Scan for the cell matching the given text and deliver its [x, y] coordinate at center. 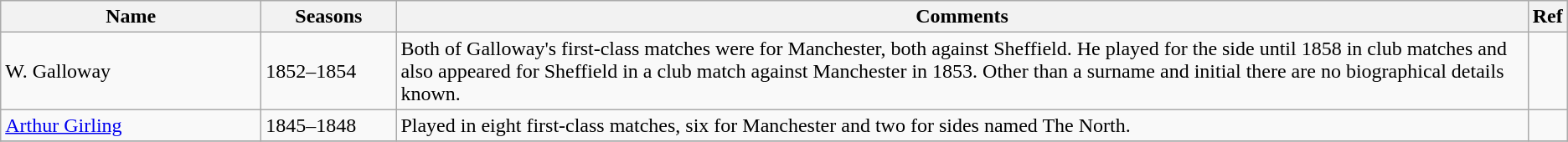
W. Galloway [131, 71]
Name [131, 17]
Seasons [328, 17]
1852–1854 [328, 71]
Played in eight first-class matches, six for Manchester and two for sides named The North. [962, 125]
Arthur Girling [131, 125]
1845–1848 [328, 125]
Ref [1548, 17]
Comments [962, 17]
